Detect which cell encompasses the target text, then output its (X, Y) center coordinate. 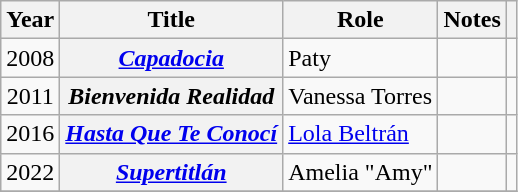
Notes (472, 20)
Year (30, 20)
2016 (30, 134)
Lola Beltrán (360, 134)
Bienvenida Realidad (172, 96)
Supertitlán (172, 172)
2011 (30, 96)
Hasta Que Te Conocí (172, 134)
Title (172, 20)
Role (360, 20)
Capadocia (172, 58)
Amelia "Amy" (360, 172)
Vanessa Torres (360, 96)
2022 (30, 172)
2008 (30, 58)
Paty (360, 58)
